Output the [x, y] coordinate of the center of the cell containing the given text.  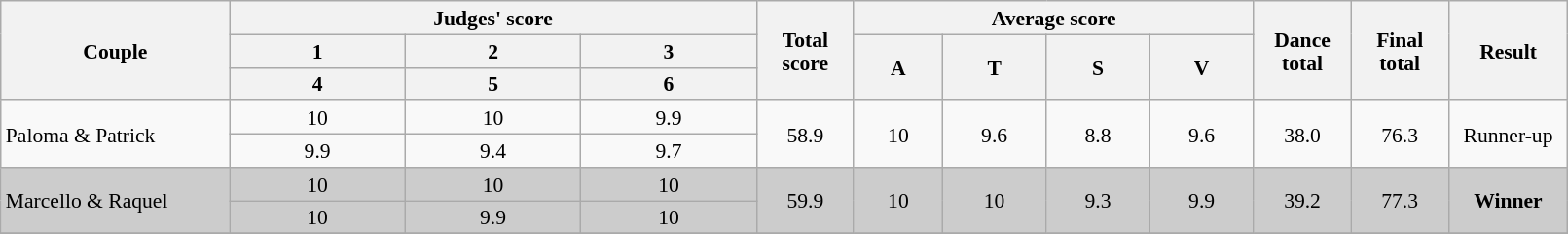
2 [492, 51]
Marcello & Raquel [115, 201]
T [994, 67]
59.9 [805, 201]
Average score [1053, 18]
Result [1509, 51]
Dance total [1302, 51]
Paloma & Patrick [115, 135]
5 [492, 84]
4 [317, 84]
39.2 [1302, 201]
1 [317, 51]
Winner [1509, 201]
Final total [1400, 51]
3 [670, 51]
58.9 [805, 135]
S [1098, 67]
Total score [805, 51]
38.0 [1302, 135]
Runner-up [1509, 135]
V [1201, 67]
77.3 [1400, 201]
9.7 [670, 151]
9.4 [492, 151]
A [897, 67]
Judges' score [492, 18]
76.3 [1400, 135]
Couple [115, 51]
8.8 [1098, 135]
6 [670, 84]
9.3 [1098, 201]
